From the cell containing the given text, extract its center point as [X, Y] coordinate. 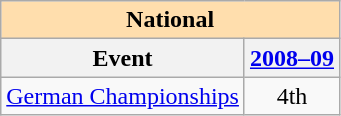
German Championships [123, 96]
2008–09 [292, 58]
4th [292, 96]
National [170, 20]
Event [123, 58]
